Identify which cell holds the provided text, then report its [x, y] central coordinate. 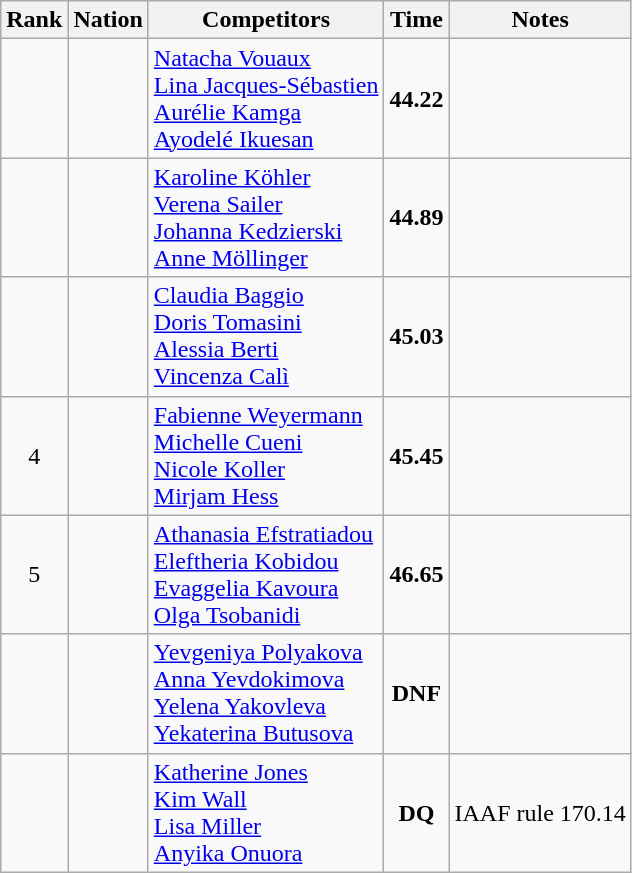
5 [34, 574]
DNF [416, 694]
Athanasia EfstratiadouEleftheria KobidouEvaggelia KavouraOlga Tsobanidi [266, 574]
Yevgeniya PolyakovaAnna YevdokimovaYelena YakovlevaYekaterina Butusova [266, 694]
46.65 [416, 574]
Time [416, 20]
IAAF rule 170.14 [540, 812]
4 [34, 456]
45.45 [416, 456]
Natacha VouauxLina Jacques-SébastienAurélie KamgaAyodelé Ikuesan [266, 98]
DQ [416, 812]
Competitors [266, 20]
44.89 [416, 218]
44.22 [416, 98]
Claudia BaggioDoris TomasiniAlessia BertiVincenza Calì [266, 336]
Rank [34, 20]
Notes [540, 20]
Katherine JonesKim WallLisa MillerAnyika Onuora [266, 812]
Karoline KöhlerVerena SailerJohanna KedzierskiAnne Möllinger [266, 218]
Fabienne WeyermannMichelle CueniNicole KollerMirjam Hess [266, 456]
Nation [108, 20]
45.03 [416, 336]
